Detect which cell encompasses the target text, then output its [X, Y] center coordinate. 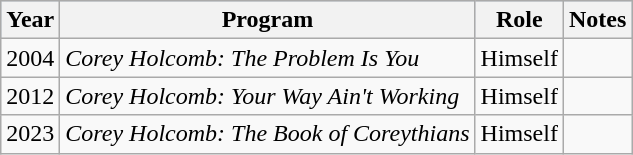
Corey Holcomb: The Problem Is You [268, 58]
Notes [597, 20]
2012 [30, 96]
2004 [30, 58]
Role [519, 20]
Year [30, 20]
Corey Holcomb: Your Way Ain't Working [268, 96]
2023 [30, 134]
Corey Holcomb: The Book of Coreythians [268, 134]
Program [268, 20]
